Extract the (x, y) coordinate from the center of the cell holding the provided text.  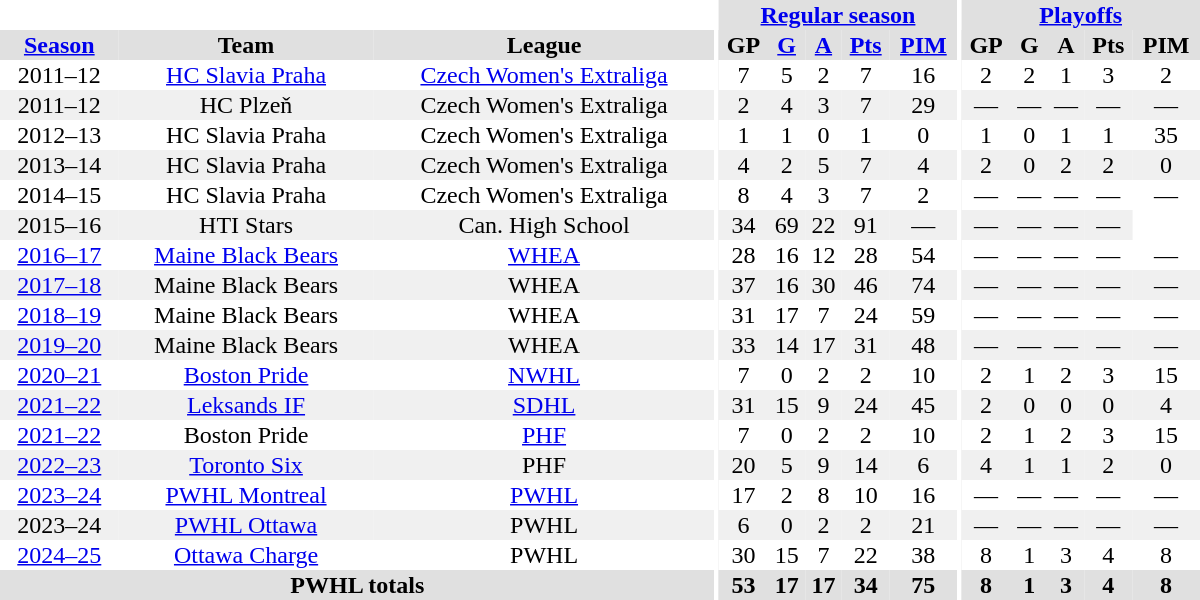
59 (924, 315)
21 (924, 525)
Ottawa Charge (246, 555)
91 (866, 225)
29 (924, 105)
Leksands IF (246, 405)
2013–14 (60, 165)
Regular season (838, 15)
53 (744, 585)
48 (924, 345)
38 (924, 555)
HTI Stars (246, 225)
NWHL (544, 375)
74 (924, 285)
2016–17 (60, 255)
33 (744, 345)
PWHL totals (358, 585)
League (544, 45)
46 (866, 285)
Playoffs (1080, 15)
Team (246, 45)
PWHL Ottawa (246, 525)
PWHL Montreal (246, 495)
2014–15 (60, 195)
Can. High School (544, 225)
35 (1166, 135)
2020–21 (60, 375)
69 (786, 225)
Season (60, 45)
Toronto Six (246, 465)
2022–23 (60, 465)
20 (744, 465)
2019–20 (60, 345)
SDHL (544, 405)
2017–18 (60, 285)
2012–13 (60, 135)
12 (824, 255)
2015–16 (60, 225)
2018–19 (60, 315)
HC Plzeň (246, 105)
2024–25 (60, 555)
37 (744, 285)
45 (924, 405)
75 (924, 585)
54 (924, 255)
